Identify which cell holds the provided text, then report its (X, Y) central coordinate. 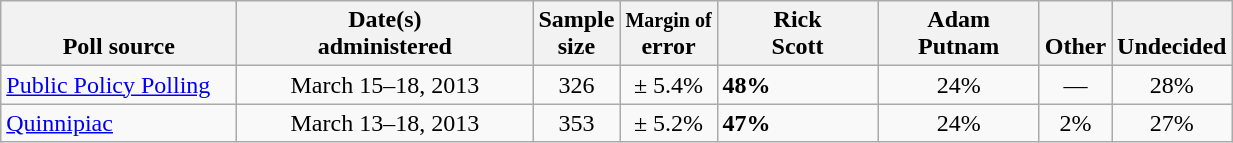
27% (1172, 123)
28% (1172, 85)
RickScott (798, 34)
2% (1075, 123)
Public Policy Polling (119, 85)
± 5.2% (668, 123)
Margin oferror (668, 34)
March 13–18, 2013 (385, 123)
Date(s)administered (385, 34)
47% (798, 123)
— (1075, 85)
Quinnipiac (119, 123)
± 5.4% (668, 85)
Other (1075, 34)
48% (798, 85)
Undecided (1172, 34)
AdamPutnam (958, 34)
Poll source (119, 34)
March 15–18, 2013 (385, 85)
353 (576, 123)
Samplesize (576, 34)
326 (576, 85)
